Provide the [X, Y] coordinate of the cell's center where the given text is located.  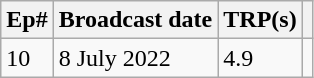
Ep# [27, 20]
Broadcast date [136, 20]
8 July 2022 [136, 58]
4.9 [260, 58]
TRP(s) [260, 20]
10 [27, 58]
